Determine the [X, Y] coordinate at the center of the cell enclosing the given text.  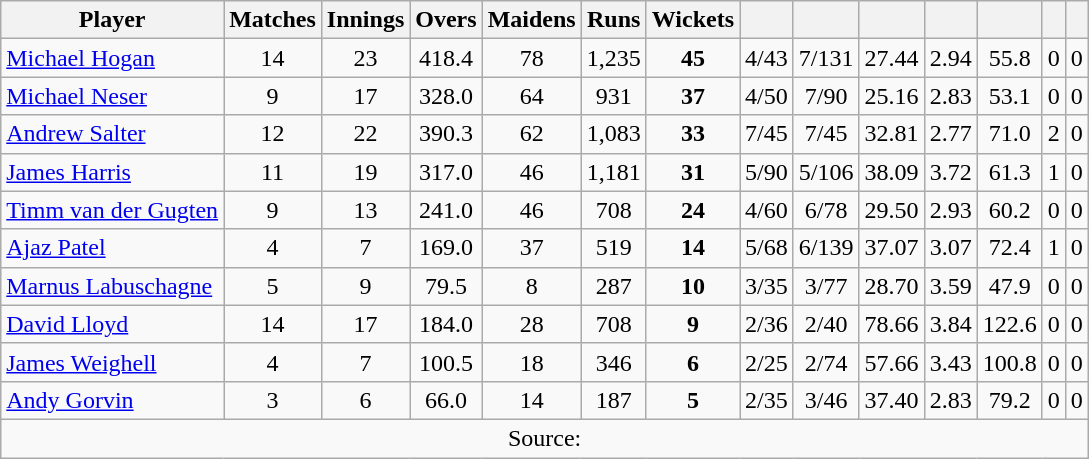
22 [365, 134]
418.4 [446, 58]
13 [365, 210]
18 [532, 362]
24 [692, 210]
Andrew Salter [112, 134]
29.50 [892, 210]
Matches [273, 20]
100.8 [1010, 362]
317.0 [446, 172]
12 [273, 134]
11 [273, 172]
Overs [446, 20]
38.09 [892, 172]
72.4 [1010, 248]
Maidens [532, 20]
2 [1054, 134]
4/43 [767, 58]
287 [614, 286]
10 [692, 286]
2.77 [950, 134]
2/40 [826, 324]
60.2 [1010, 210]
25.16 [892, 96]
169.0 [446, 248]
Michael Hogan [112, 58]
53.1 [1010, 96]
Wickets [692, 20]
390.3 [446, 134]
328.0 [446, 96]
71.0 [1010, 134]
79.5 [446, 286]
33 [692, 134]
Timm van der Gugten [112, 210]
6/78 [826, 210]
2/36 [767, 324]
James Weighell [112, 362]
Andy Gorvin [112, 400]
931 [614, 96]
1,083 [614, 134]
519 [614, 248]
2.94 [950, 58]
James Harris [112, 172]
23 [365, 58]
7/131 [826, 58]
66.0 [446, 400]
47.9 [1010, 286]
61.3 [1010, 172]
122.6 [1010, 324]
100.5 [446, 362]
27.44 [892, 58]
5/106 [826, 172]
3.84 [950, 324]
5/68 [767, 248]
2/25 [767, 362]
31 [692, 172]
3.43 [950, 362]
Runs [614, 20]
28.70 [892, 286]
1,181 [614, 172]
37.40 [892, 400]
37.07 [892, 248]
57.66 [892, 362]
3/46 [826, 400]
184.0 [446, 324]
2/35 [767, 400]
Ajaz Patel [112, 248]
79.2 [1010, 400]
Michael Neser [112, 96]
241.0 [446, 210]
Innings [365, 20]
6/139 [826, 248]
5/90 [767, 172]
3.07 [950, 248]
64 [532, 96]
David Lloyd [112, 324]
78.66 [892, 324]
45 [692, 58]
62 [532, 134]
3/77 [826, 286]
28 [532, 324]
3.72 [950, 172]
2.93 [950, 210]
187 [614, 400]
3/35 [767, 286]
55.8 [1010, 58]
3 [273, 400]
4/60 [767, 210]
32.81 [892, 134]
78 [532, 58]
Source: [545, 438]
7/90 [826, 96]
1,235 [614, 58]
8 [532, 286]
346 [614, 362]
Marnus Labuschagne [112, 286]
4/50 [767, 96]
Player [112, 20]
3.59 [950, 286]
19 [365, 172]
2/74 [826, 362]
